Provide the [X, Y] coordinate of the cell's center where the given text is located.  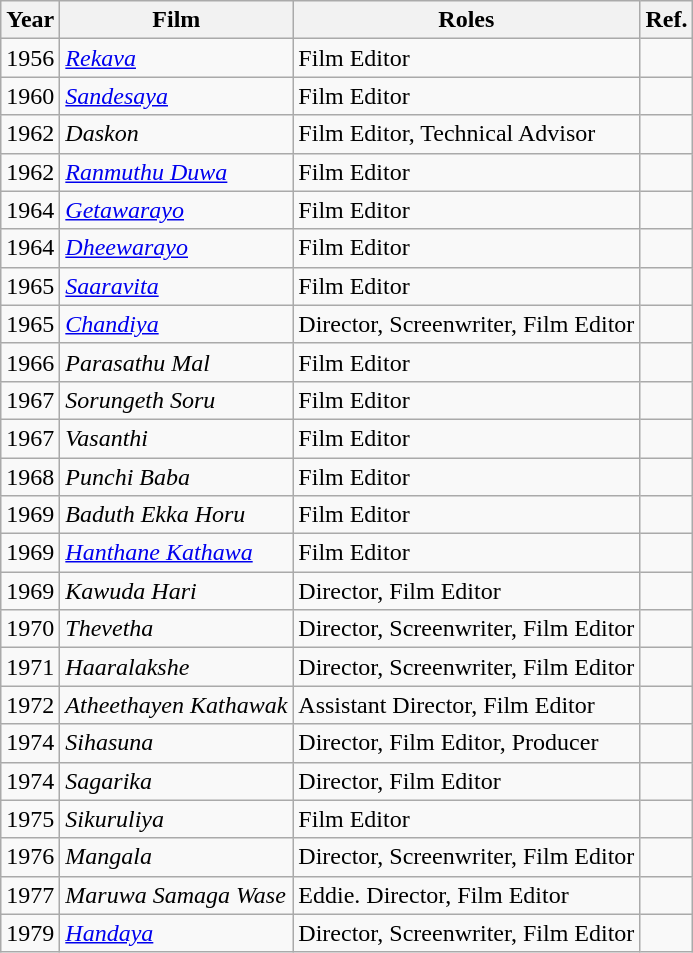
Kawuda Hari [176, 591]
Getawarayo [176, 210]
Mangala [176, 857]
Sihasuna [176, 743]
1956 [30, 58]
1975 [30, 819]
1970 [30, 629]
Eddie. Director, Film Editor [466, 895]
Chandiya [176, 324]
Dheewarayo [176, 248]
Sikuruliya [176, 819]
Vasanthi [176, 438]
Ranmuthu Duwa [176, 172]
Year [30, 20]
Hanthane Kathawa [176, 553]
Director, Film Editor, Producer [466, 743]
Baduth Ekka Horu [176, 515]
Thevetha [176, 629]
Atheethayen Kathawak [176, 705]
Sagarika [176, 781]
1971 [30, 667]
1968 [30, 477]
Roles [466, 20]
1979 [30, 933]
Daskon [176, 134]
Sorungeth Soru [176, 400]
Haaralakshe [176, 667]
Punchi Baba [176, 477]
Ref. [666, 20]
Parasathu Mal [176, 362]
1977 [30, 895]
1976 [30, 857]
Handaya [176, 933]
1966 [30, 362]
1960 [30, 96]
Rekava [176, 58]
1972 [30, 705]
Film Editor, Technical Advisor [466, 134]
Maruwa Samaga Wase [176, 895]
Saaravita [176, 286]
Film [176, 20]
Sandesaya [176, 96]
Assistant Director, Film Editor [466, 705]
